Find where the given text appears and provide that cell's center as [X, Y] coordinate. 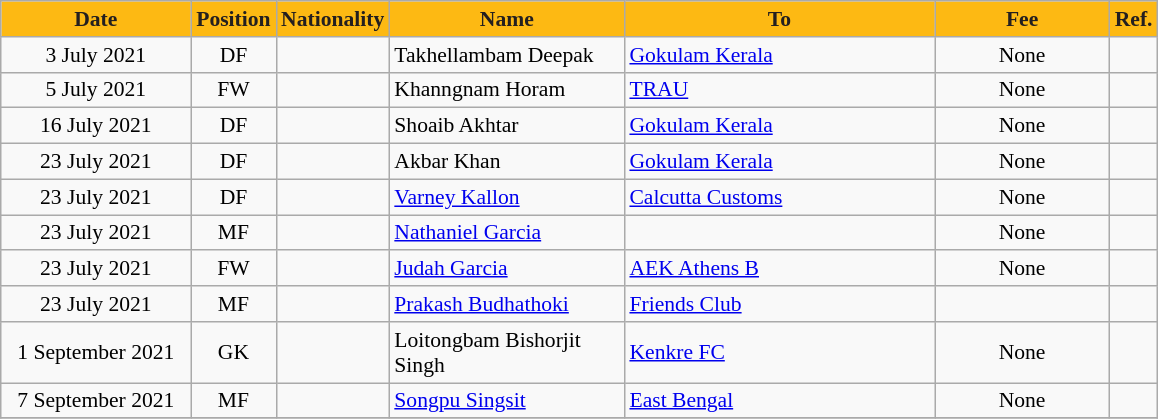
Prakash Budhathoki [506, 304]
Name [506, 19]
Kenkre FC [779, 352]
Varney Kallon [506, 197]
Date [96, 19]
Friends Club [779, 304]
Nathaniel Garcia [506, 233]
Position [234, 19]
Khanngnam Horam [506, 90]
Judah Garcia [506, 269]
1 September 2021 [96, 352]
7 September 2021 [96, 401]
AEK Athens B [779, 269]
TRAU [779, 90]
Calcutta Customs [779, 197]
5 July 2021 [96, 90]
Ref. [1134, 19]
Loitongbam Bishorjit Singh [506, 352]
To [779, 19]
Songpu Singsit [506, 401]
Shoaib Akhtar [506, 126]
East Bengal [779, 401]
GK [234, 352]
Fee [1022, 19]
Akbar Khan [506, 162]
16 July 2021 [96, 126]
Takhellambam Deepak [506, 55]
3 July 2021 [96, 55]
Nationality [332, 19]
